From the cell containing the given text, extract its center point as (x, y) coordinate. 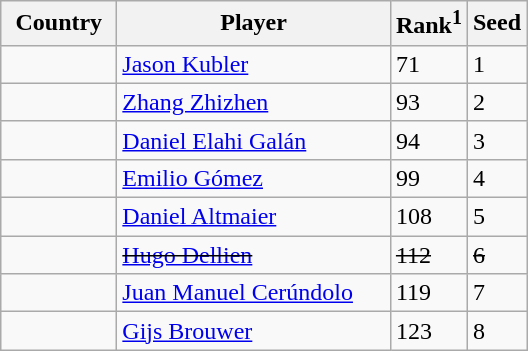
Player (254, 24)
108 (428, 217)
8 (496, 331)
5 (496, 217)
Juan Manuel Cerúndolo (254, 293)
6 (496, 255)
Country (59, 24)
Rank1 (428, 24)
Zhang Zhizhen (254, 102)
4 (496, 178)
71 (428, 64)
3 (496, 140)
Hugo Dellien (254, 255)
119 (428, 293)
Emilio Gómez (254, 178)
Daniel Elahi Galán (254, 140)
2 (496, 102)
7 (496, 293)
1 (496, 64)
Daniel Altmaier (254, 217)
112 (428, 255)
Gijs Brouwer (254, 331)
123 (428, 331)
Seed (496, 24)
93 (428, 102)
99 (428, 178)
94 (428, 140)
Jason Kubler (254, 64)
